Find where the given text appears and provide that cell's center as (X, Y) coordinate. 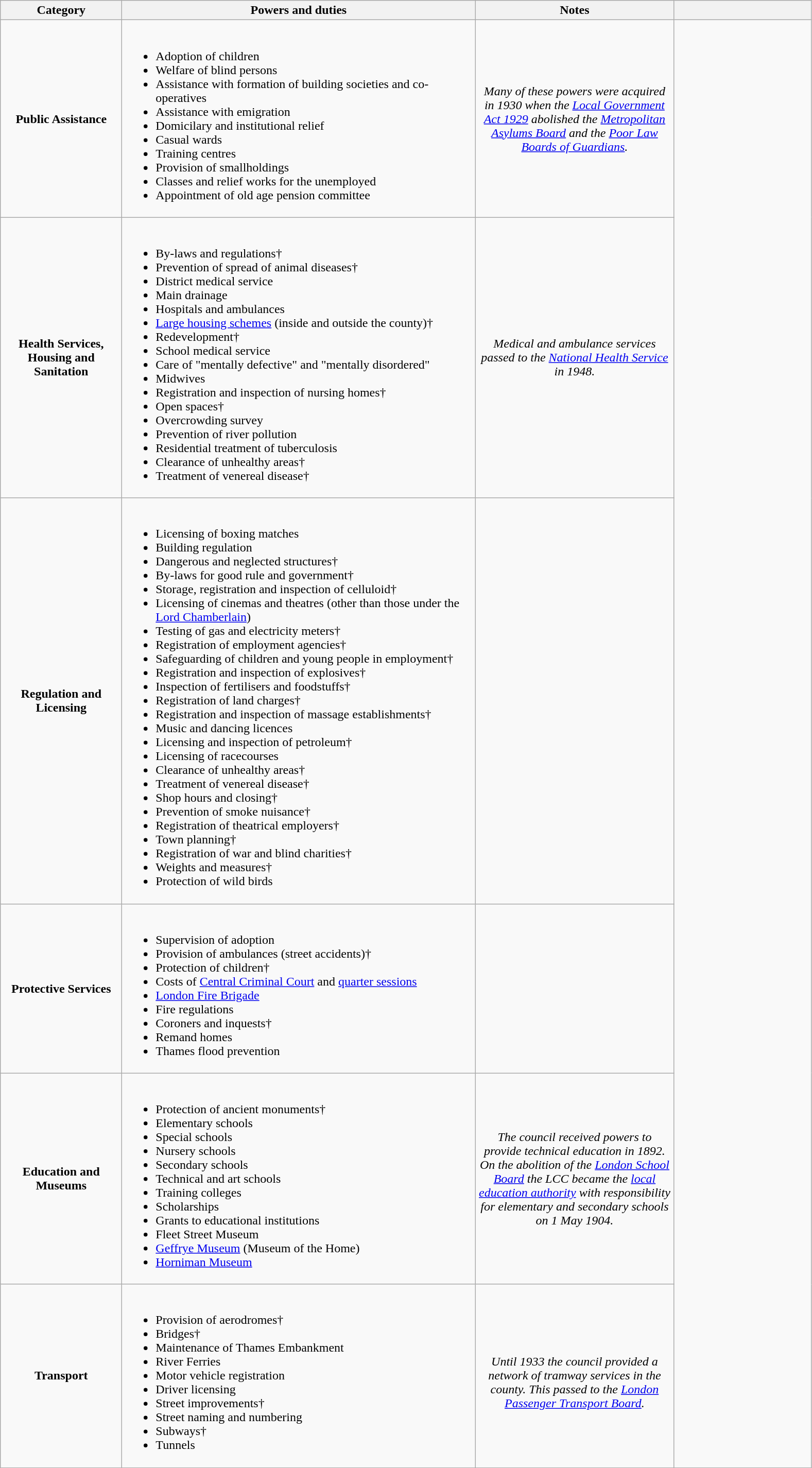
Health Services, Housing and Sanitation (61, 357)
Transport (61, 1376)
Medical and ambulance services passed to the National Health Service in 1948. (575, 357)
Until 1933 the council provided a network of tramway services in the county. This passed to the London Passenger Transport Board. (575, 1376)
Notes (575, 10)
Regulation and Licensing (61, 701)
Education and Museums (61, 1179)
Category (61, 10)
Protective Services (61, 989)
Public Assistance (61, 118)
Powers and duties (299, 10)
